From the cell containing the given text, extract its center point as (X, Y) coordinate. 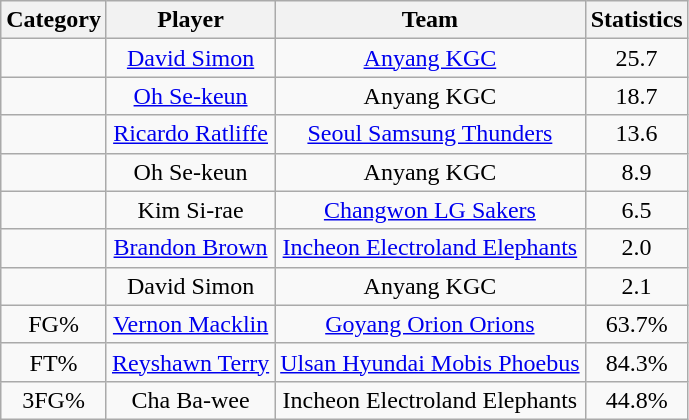
3FG% (54, 400)
Statistics (636, 20)
18.7 (636, 96)
25.7 (636, 58)
Vernon Macklin (190, 324)
Reyshawn Terry (190, 362)
84.3% (636, 362)
Seoul Samsung Thunders (430, 134)
63.7% (636, 324)
2.1 (636, 286)
2.0 (636, 248)
FT% (54, 362)
Cha Ba-wee (190, 400)
Kim Si-rae (190, 210)
13.6 (636, 134)
Team (430, 20)
Brandon Brown (190, 248)
Ulsan Hyundai Mobis Phoebus (430, 362)
8.9 (636, 172)
FG% (54, 324)
Category (54, 20)
44.8% (636, 400)
Ricardo Ratliffe (190, 134)
Changwon LG Sakers (430, 210)
Player (190, 20)
Goyang Orion Orions (430, 324)
6.5 (636, 210)
